Return the (X, Y) coordinate for the center point of the cell that contains the specified text.  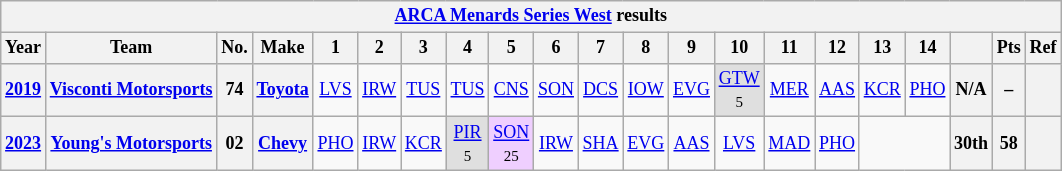
– (1008, 90)
2 (380, 48)
N/A (972, 90)
PIR5 (468, 144)
8 (646, 48)
SHA (600, 144)
Chevy (282, 144)
IOW (646, 90)
Year (24, 48)
10 (739, 48)
14 (928, 48)
Young's Motorsports (130, 144)
5 (512, 48)
3 (423, 48)
MAD (790, 144)
Visconti Motorsports (130, 90)
6 (556, 48)
Pts (1008, 48)
Ref (1043, 48)
13 (882, 48)
30th (972, 144)
11 (790, 48)
Make (282, 48)
58 (1008, 144)
02 (234, 144)
No. (234, 48)
9 (692, 48)
7 (600, 48)
1 (336, 48)
12 (838, 48)
DCS (600, 90)
CNS (512, 90)
ARCA Menards Series West results (531, 16)
4 (468, 48)
SON25 (512, 144)
Team (130, 48)
2019 (24, 90)
GTW5 (739, 90)
SON (556, 90)
Toyota (282, 90)
74 (234, 90)
MER (790, 90)
2023 (24, 144)
